Identify which cell holds the provided text, then report its (X, Y) central coordinate. 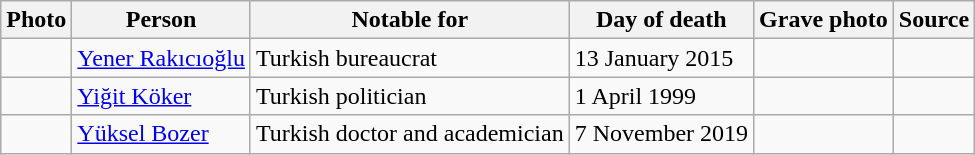
Source (934, 20)
Yener Rakıcıoğlu (162, 58)
Turkish politician (410, 96)
Day of death (661, 20)
Grave photo (824, 20)
Yiğit Köker (162, 96)
Turkish bureaucrat (410, 58)
1 April 1999 (661, 96)
Yüksel Bozer (162, 134)
Photo (36, 20)
7 November 2019 (661, 134)
Turkish doctor and academician (410, 134)
13 January 2015 (661, 58)
Notable for (410, 20)
Person (162, 20)
